From the cell containing the given text, extract its center point as [x, y] coordinate. 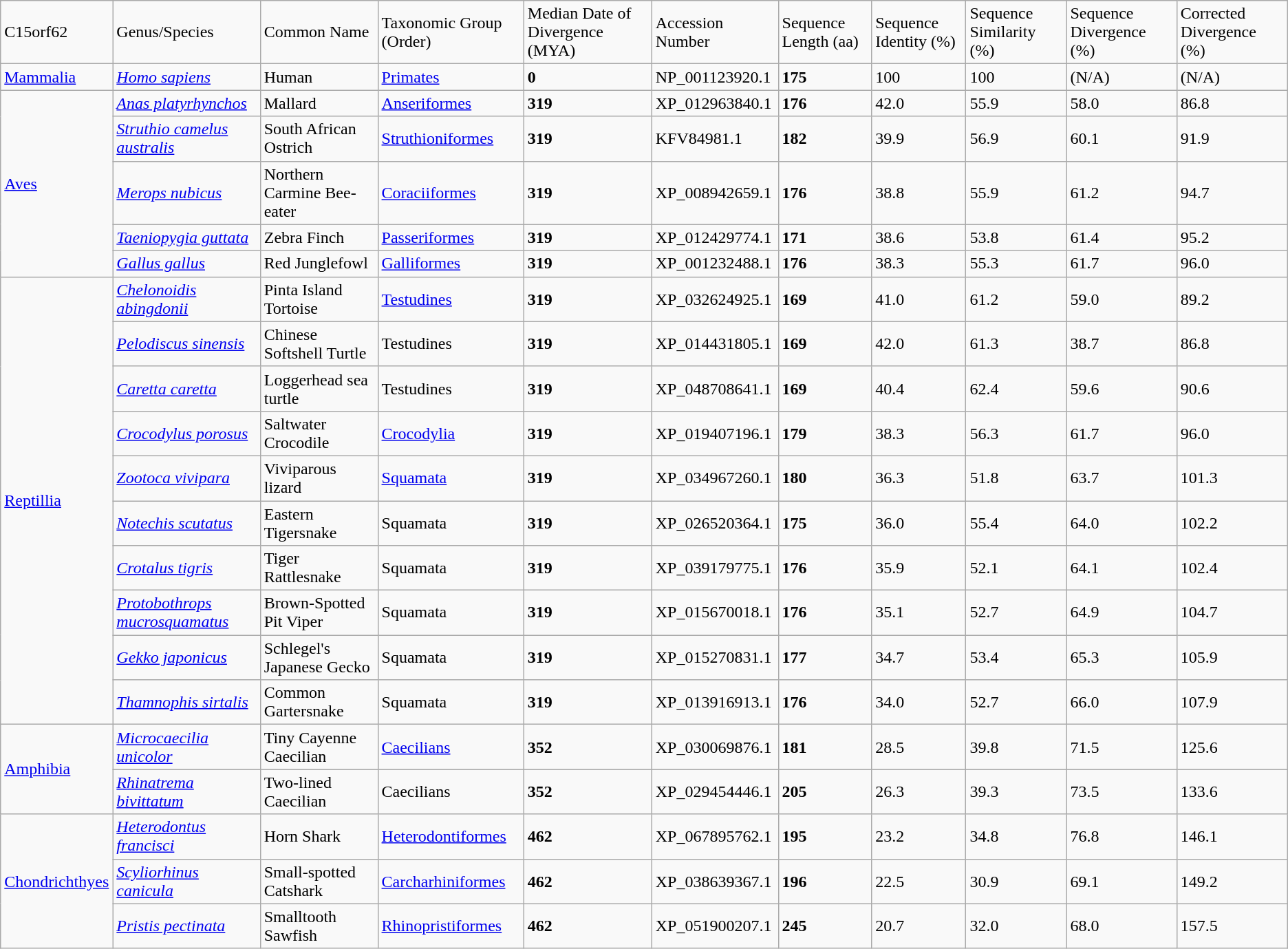
Chinese Softshell Turtle [319, 344]
XP_014431805.1 [715, 344]
20.7 [919, 926]
Genus/Species [186, 32]
XP_015670018.1 [715, 612]
Galliformes [451, 264]
60.1 [1121, 139]
23.2 [919, 837]
Reptillia [56, 501]
Struthioniformes [451, 139]
XP_026520364.1 [715, 523]
Tiny Cayenne Caecilian [319, 747]
Notechis scutatus [186, 523]
177 [825, 658]
Taxonomic Group (Order) [451, 32]
Protobothrops mucrosquamatus [186, 612]
Crocodylia [451, 434]
55.4 [1016, 523]
68.0 [1121, 926]
Common Gartersnake [319, 702]
149.2 [1232, 881]
XP_067895762.1 [715, 837]
Smalltooth Sawfish [319, 926]
59.0 [1121, 299]
NP_001123920.1 [715, 77]
XP_034967260.1 [715, 478]
Rhinatrema bivittatum [186, 791]
53.4 [1016, 658]
XP_032624925.1 [715, 299]
Passeriformes [451, 237]
91.9 [1232, 139]
Northern Carmine Bee-eater [319, 193]
51.8 [1016, 478]
179 [825, 434]
181 [825, 747]
Coraciiformes [451, 193]
89.2 [1232, 299]
Brown-Spotted Pit Viper [319, 612]
39.3 [1016, 791]
195 [825, 837]
30.9 [1016, 881]
28.5 [919, 747]
171 [825, 237]
XP_039179775.1 [715, 568]
Tiger Rattlesnake [319, 568]
Saltwater Crocodile [319, 434]
XP_008942659.1 [715, 193]
95.2 [1232, 237]
Chondrichthyes [56, 881]
Scyliorhinus canicula [186, 881]
101.3 [1232, 478]
Anas platyrhynchos [186, 103]
Anseriformes [451, 103]
102.4 [1232, 568]
58.0 [1121, 103]
64.9 [1121, 612]
34.8 [1016, 837]
Homo sapiens [186, 77]
40.4 [919, 388]
90.6 [1232, 388]
35.1 [919, 612]
Common Name [319, 32]
64.0 [1121, 523]
Horn Shark [319, 837]
Pristis pectinata [186, 926]
59.6 [1121, 388]
38.7 [1121, 344]
157.5 [1232, 926]
Sequence Length (aa) [825, 32]
XP_030069876.1 [715, 747]
36.3 [919, 478]
XP_012963840.1 [715, 103]
Amphibia [56, 769]
107.9 [1232, 702]
39.8 [1016, 747]
Aves [56, 183]
Eastern Tigersnake [319, 523]
XP_038639367.1 [715, 881]
Caretta caretta [186, 388]
XP_015270831.1 [715, 658]
35.9 [919, 568]
105.9 [1232, 658]
Gekko japonicus [186, 658]
Pinta Island Tortoise [319, 299]
71.5 [1121, 747]
Carcharhiniformes [451, 881]
XP_012429774.1 [715, 237]
Chelonoidis abingdonii [186, 299]
62.4 [1016, 388]
Merops nubicus [186, 193]
Thamnophis sirtalis [186, 702]
Primates [451, 77]
73.5 [1121, 791]
56.9 [1016, 139]
66.0 [1121, 702]
39.9 [919, 139]
Crocodylus porosus [186, 434]
146.1 [1232, 837]
XP_029454446.1 [715, 791]
Sequence Identity (%) [919, 32]
Struthio camelus australis [186, 139]
64.1 [1121, 568]
Viviparous lizard [319, 478]
Zebra Finch [319, 237]
34.0 [919, 702]
Red Junglefowl [319, 264]
Taeniopygia guttata [186, 237]
XP_051900207.1 [715, 926]
Human [319, 77]
125.6 [1232, 747]
Rhinopristiformes [451, 926]
63.7 [1121, 478]
XP_001232488.1 [715, 264]
41.0 [919, 299]
Heterodontus francisci [186, 837]
65.3 [1121, 658]
0 [588, 77]
Loggerhead sea turtle [319, 388]
55.3 [1016, 264]
53.8 [1016, 237]
C15orf62 [56, 32]
Two-lined Caecilian [319, 791]
Schlegel's Japanese Gecko [319, 658]
69.1 [1121, 881]
94.7 [1232, 193]
205 [825, 791]
38.8 [919, 193]
Sequence Similarity (%) [1016, 32]
Microcaecilia unicolor [186, 747]
22.5 [919, 881]
Sequence Divergence (%) [1121, 32]
104.7 [1232, 612]
Zootoca vivipara [186, 478]
Corrected Divergence (%) [1232, 32]
Heterodontiformes [451, 837]
Mammalia [56, 77]
56.3 [1016, 434]
Mallard [319, 103]
Pelodiscus sinensis [186, 344]
Crotalus tigris [186, 568]
61.4 [1121, 237]
XP_048708641.1 [715, 388]
52.1 [1016, 568]
KFV84981.1 [715, 139]
Gallus gallus [186, 264]
76.8 [1121, 837]
180 [825, 478]
182 [825, 139]
36.0 [919, 523]
245 [825, 926]
Small-spotted Catshark [319, 881]
133.6 [1232, 791]
26.3 [919, 791]
61.3 [1016, 344]
South African Ostrich [319, 139]
Median Date of Divergence (MYA) [588, 32]
102.2 [1232, 523]
XP_019407196.1 [715, 434]
32.0 [1016, 926]
38.6 [919, 237]
34.7 [919, 658]
Accession Number [715, 32]
196 [825, 881]
XP_013916913.1 [715, 702]
